Identify which cell holds the provided text, then report its [x, y] central coordinate. 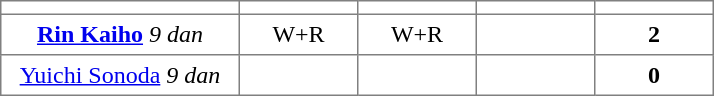
Rin Kaiho 9 dan [120, 34]
Yuichi Sonoda 9 dan [120, 75]
2 [654, 34]
0 [654, 75]
